Search for the cell housing the specified text and yield its [X, Y] center coordinate. 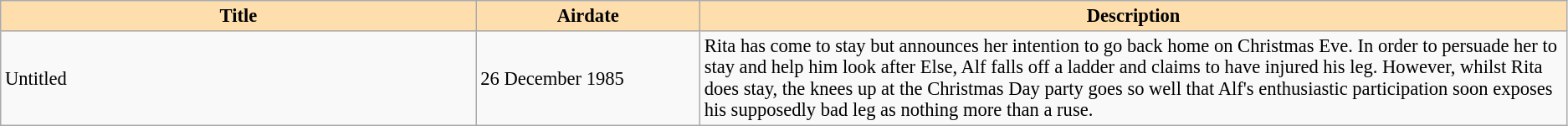
Airdate [587, 16]
Untitled [238, 78]
Title [238, 16]
26 December 1985 [587, 78]
Description [1133, 16]
